From the cell containing the given text, extract its center point as (X, Y) coordinate. 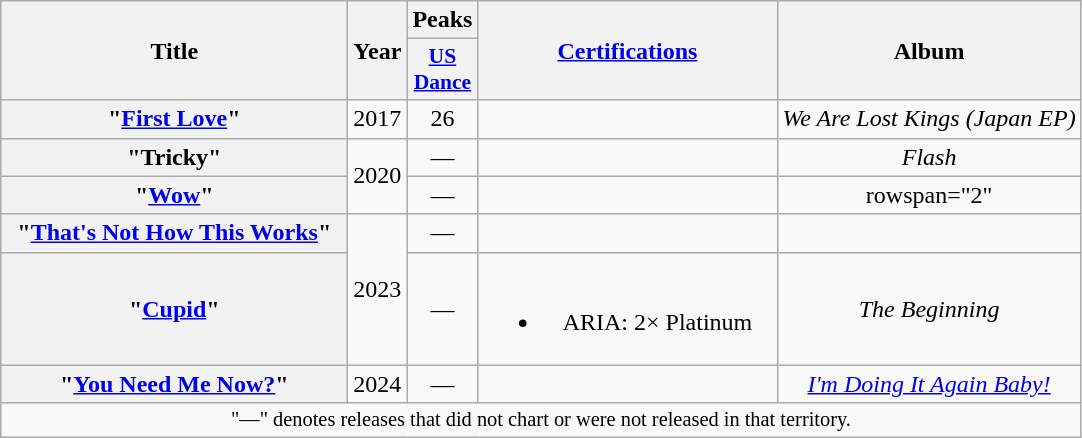
Year (378, 50)
"—" denotes releases that did not chart or were not released in that territory. (541, 420)
2020 (378, 176)
Album (929, 50)
USDance (442, 70)
"Cupid" (174, 308)
ARIA: 2× Platinum (628, 308)
2017 (378, 119)
"That's Not How This Works" (174, 233)
2024 (378, 384)
"First Love" (174, 119)
Peaks (442, 20)
"Wow" (174, 195)
rowspan="2" (929, 195)
Certifications (628, 50)
Title (174, 50)
We Are Lost Kings (Japan EP) (929, 119)
2023 (378, 290)
26 (442, 119)
"Tricky" (174, 157)
"You Need Me Now?" (174, 384)
The Beginning (929, 308)
Flash (929, 157)
I'm Doing It Again Baby! (929, 384)
